Output the (x, y) coordinate of the center of the cell containing the given text.  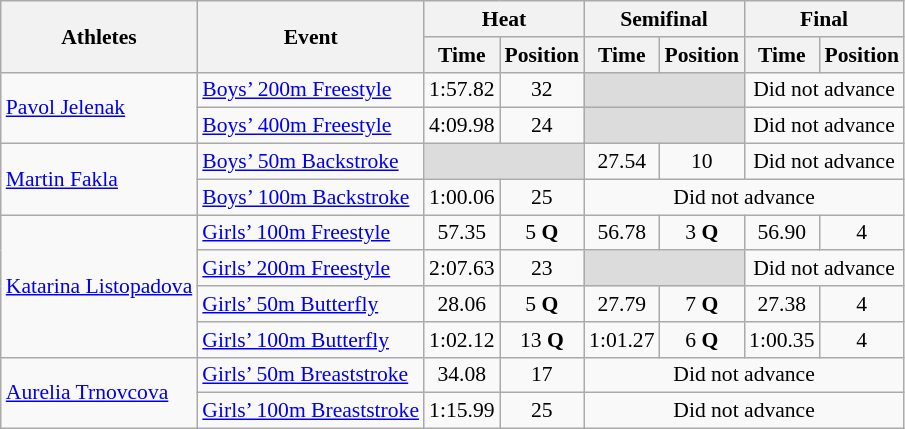
Final (824, 19)
27.54 (622, 162)
57.35 (462, 233)
1:57.82 (462, 90)
Aurelia Trnovcova (100, 392)
Girls’ 100m Freestyle (310, 233)
27.38 (782, 304)
6 Q (702, 340)
1:15.99 (462, 411)
24 (542, 126)
34.08 (462, 375)
Semifinal (664, 19)
13 Q (542, 340)
Boys’ 400m Freestyle (310, 126)
27.79 (622, 304)
4:09.98 (462, 126)
Martin Fakla (100, 180)
2:07.63 (462, 269)
Girls’ 50m Butterfly (310, 304)
1:02.12 (462, 340)
Athletes (100, 36)
Girls’ 200m Freestyle (310, 269)
10 (702, 162)
Pavol Jelenak (100, 108)
56.78 (622, 233)
Heat (504, 19)
Girls’ 100m Butterfly (310, 340)
Boys’ 100m Backstroke (310, 197)
7 Q (702, 304)
1:00.06 (462, 197)
1:01.27 (622, 340)
1:00.35 (782, 340)
Katarina Listopadova (100, 286)
32 (542, 90)
17 (542, 375)
28.06 (462, 304)
Event (310, 36)
Boys’ 50m Backstroke (310, 162)
Boys’ 200m Freestyle (310, 90)
3 Q (702, 233)
Girls’ 50m Breaststroke (310, 375)
Girls’ 100m Breaststroke (310, 411)
23 (542, 269)
56.90 (782, 233)
